Pinpoint the cell where the given text exists, returning its [x, y] midpoint coordinate. 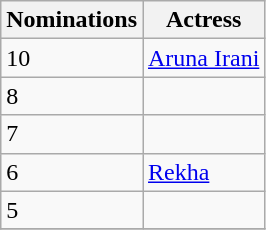
Aruna Irani [203, 58]
8 [72, 96]
7 [72, 134]
10 [72, 58]
6 [72, 172]
5 [72, 210]
Actress [203, 20]
Rekha [203, 172]
Nominations [72, 20]
